Return [X, Y] of the center of cell containing provided text 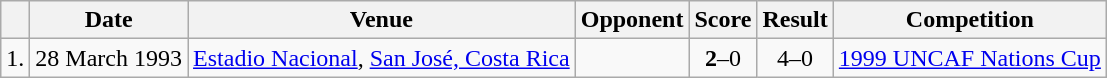
Date [109, 20]
28 March 1993 [109, 58]
Result [795, 20]
Competition [970, 20]
4–0 [795, 58]
Opponent [632, 20]
1999 UNCAF Nations Cup [970, 58]
2–0 [723, 58]
1. [16, 58]
Venue [382, 20]
Estadio Nacional, San José, Costa Rica [382, 58]
Score [723, 20]
